For the text-containing cell, return its midpoint in (x, y) coordinate format. 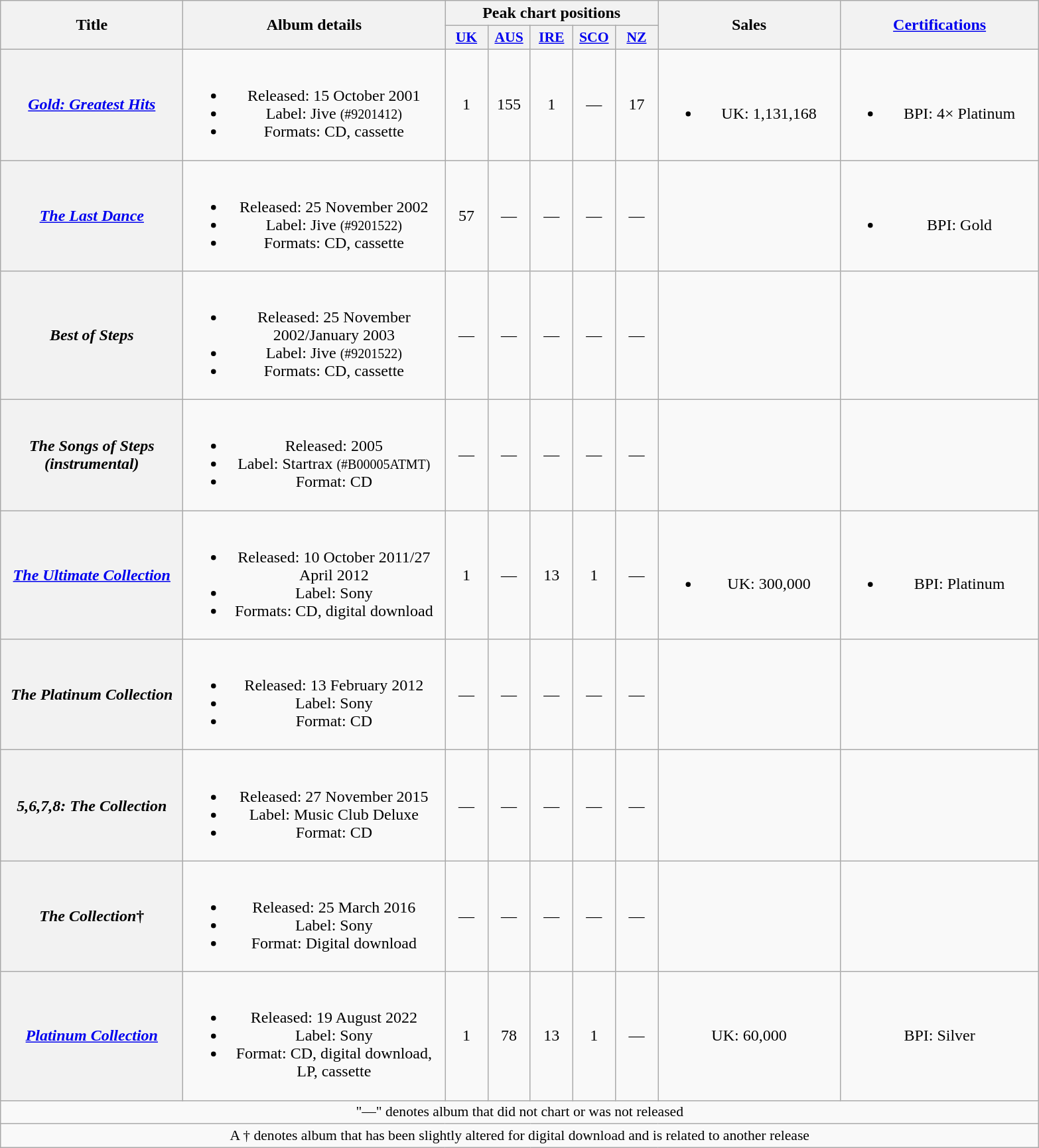
BPI: Platinum (939, 575)
Released: 13 February 2012Label: SonyFormat: CD (314, 695)
Gold: Greatest Hits (92, 105)
Released: 25 March 2016Label: SonyFormat: Digital download (314, 917)
UK (466, 38)
BPI: 4× Platinum (939, 105)
The Ultimate Collection (92, 575)
Released: 25 November 2002Label: Jive (#9201522)Formats: CD, cassette (314, 216)
BPI: Gold (939, 216)
The Collection† (92, 917)
"—" denotes album that did not chart or was not released (520, 1112)
Released: 19 August 2022Label: SonyFormat: CD, digital download, LP, cassette (314, 1036)
Album details (314, 25)
Sales (750, 25)
Title (92, 25)
78 (509, 1036)
NZ (636, 38)
155 (509, 105)
A † denotes album that has been slightly altered for digital download and is related to another release (520, 1136)
Released: 15 October 2001Label: Jive (#9201412)Formats: CD, cassette (314, 105)
Platinum Collection (92, 1036)
The Last Dance (92, 216)
Peak chart positions (552, 13)
Certifications (939, 25)
17 (636, 105)
The Songs of Steps (instrumental) (92, 455)
5,6,7,8: The Collection (92, 805)
BPI: Silver (939, 1036)
AUS (509, 38)
The Platinum Collection (92, 695)
IRE (551, 38)
UK: 60,000 (750, 1036)
UK: 300,000 (750, 575)
SCO (594, 38)
Released: 25 November 2002/January 2003Label: Jive (#9201522)Formats: CD, cassette (314, 336)
Released: 27 November 2015Label: Music Club DeluxeFormat: CD (314, 805)
Best of Steps (92, 336)
Released: 2005Label: Startrax (#B00005ATMT)Format: CD (314, 455)
57 (466, 216)
UK: 1,131,168 (750, 105)
Released: 10 October 2011/27 April 2012Label: SonyFormats: CD, digital download (314, 575)
